Locate the cell with the specified text and output its (X, Y) center coordinate. 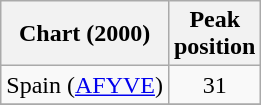
31 (214, 85)
Spain (AFYVE) (85, 85)
Chart (2000) (85, 34)
Peakposition (214, 34)
